Return [X, Y] of the center of cell containing provided text 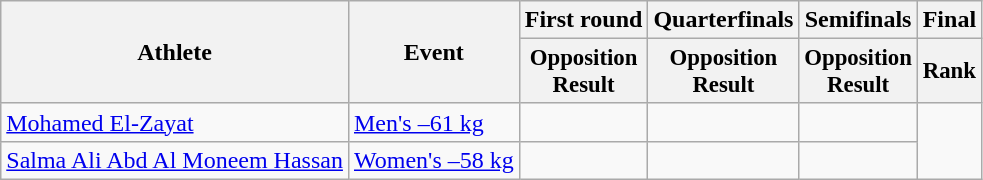
Semifinals [858, 20]
Final [949, 20]
Quarterfinals [724, 20]
Women's –58 kg [434, 160]
Mohamed El-Zayat [175, 122]
Event [434, 52]
Men's –61 kg [434, 122]
First round [584, 20]
Rank [949, 72]
Salma Ali Abd Al Moneem Hassan [175, 160]
Athlete [175, 52]
